Return (x, y) of the center of cell containing provided text 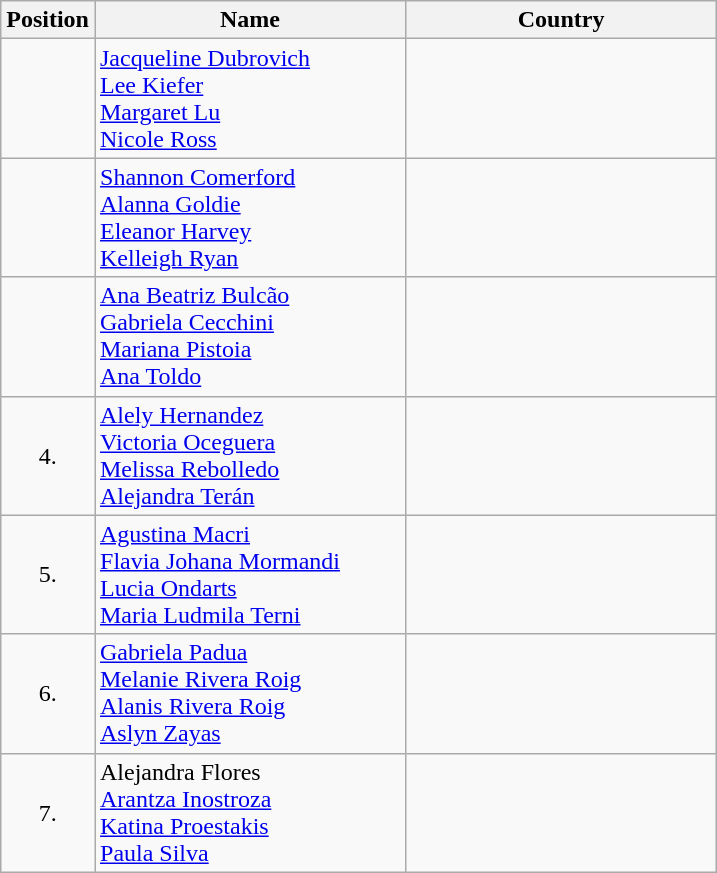
Name (250, 20)
4. (48, 456)
7. (48, 812)
Ana Beatriz BulcãoGabriela CecchiniMariana PistoiaAna Toldo (250, 336)
Alely HernandezVictoria OcegueraMelissa RebolledoAlejandra Terán (250, 456)
Agustina MacriFlavia Johana MormandiLucia OndartsMaria Ludmila Terni (250, 574)
6. (48, 694)
Jacqueline DubrovichLee KieferMargaret LuNicole Ross (250, 98)
5. (48, 574)
Country (562, 20)
Shannon ComerfordAlanna GoldieEleanor HarveyKelleigh Ryan (250, 218)
Gabriela PaduaMelanie Rivera RoigAlanis Rivera RoigAslyn Zayas (250, 694)
Position (48, 20)
Alejandra FloresArantza InostrozaKatina ProestakisPaula Silva (250, 812)
